Locate the cell with the specified text and output its [x, y] center coordinate. 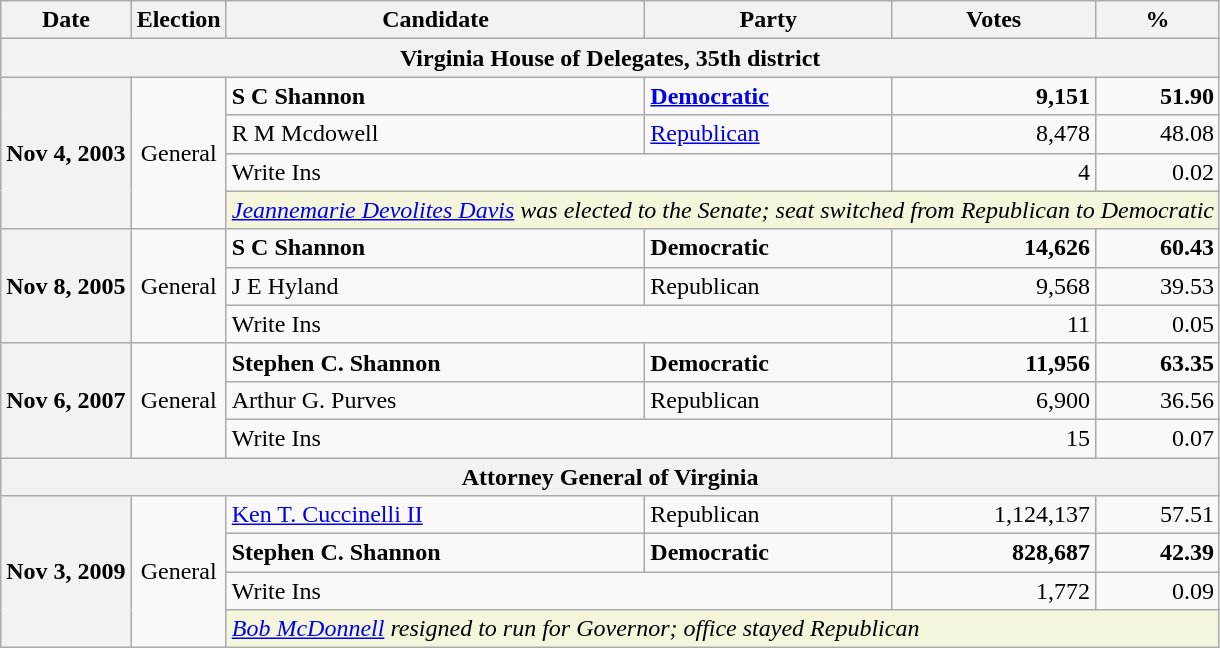
Nov 3, 2009 [66, 572]
63.35 [1158, 362]
0.09 [1158, 591]
9,568 [994, 286]
11 [994, 324]
1,772 [994, 591]
Date [66, 20]
39.53 [1158, 286]
1,124,137 [994, 515]
Nov 6, 2007 [66, 400]
6,900 [994, 400]
Arthur G. Purves [436, 400]
48.08 [1158, 134]
% [1158, 20]
Votes [994, 20]
0.05 [1158, 324]
0.02 [1158, 172]
Ken T. Cuccinelli II [436, 515]
Attorney General of Virginia [610, 477]
8,478 [994, 134]
15 [994, 438]
42.39 [1158, 553]
60.43 [1158, 248]
Nov 8, 2005 [66, 286]
57.51 [1158, 515]
11,956 [994, 362]
R M Mcdowell [436, 134]
14,626 [994, 248]
9,151 [994, 96]
36.56 [1158, 400]
Virginia House of Delegates, 35th district [610, 58]
Party [768, 20]
Candidate [436, 20]
828,687 [994, 553]
Jeannemarie Devolites Davis was elected to the Senate; seat switched from Republican to Democratic [722, 210]
4 [994, 172]
Bob McDonnell resigned to run for Governor; office stayed Republican [722, 629]
Nov 4, 2003 [66, 153]
51.90 [1158, 96]
J E Hyland [436, 286]
Election [178, 20]
0.07 [1158, 438]
